Scan for the cell matching the given text and deliver its (x, y) coordinate at center. 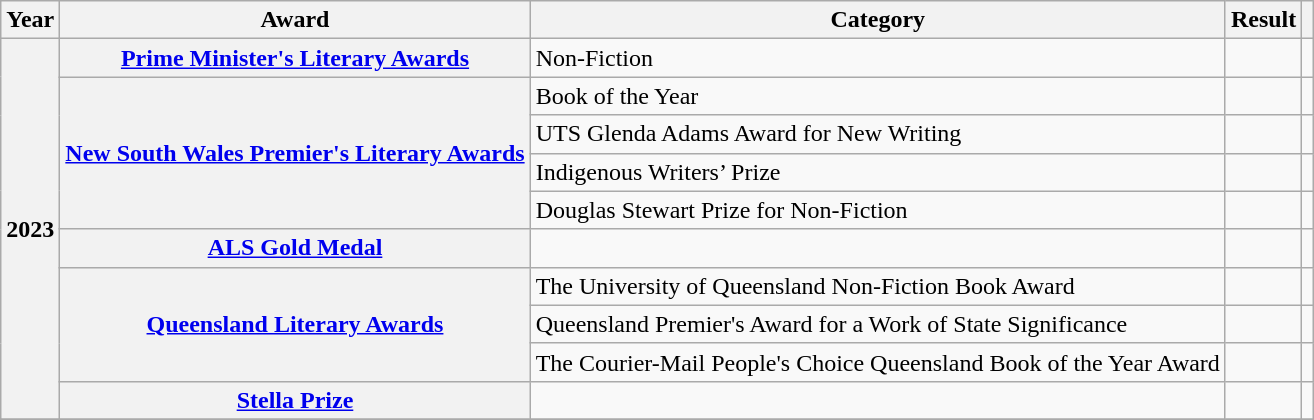
Douglas Stewart Prize for Non-Fiction (878, 210)
Queensland Literary Awards (295, 324)
Indigenous Writers’ Prize (878, 172)
The Courier-Mail People's Choice Queensland Book of the Year Award (878, 362)
Prime Minister's Literary Awards (295, 58)
Queensland Premier's Award for a Work of State Significance (878, 324)
2023 (30, 230)
Award (295, 20)
The University of Queensland Non-Fiction Book Award (878, 286)
Category (878, 20)
Non-Fiction (878, 58)
Book of the Year (878, 96)
Year (30, 20)
Stella Prize (295, 400)
Result (1263, 20)
ALS Gold Medal (295, 248)
UTS Glenda Adams Award for New Writing (878, 134)
New South Wales Premier's Literary Awards (295, 153)
